Identify which cell holds the provided text, then report its [x, y] central coordinate. 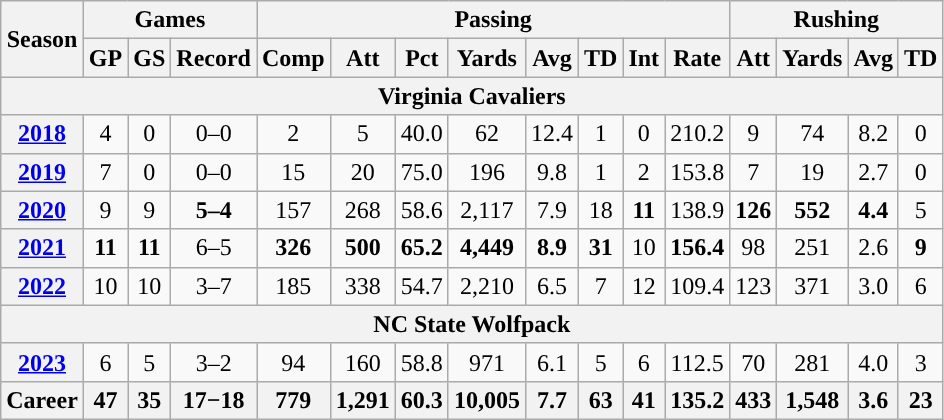
500 [362, 248]
2,210 [486, 286]
7.9 [552, 210]
779 [293, 400]
338 [362, 286]
GP [105, 58]
3 [920, 362]
5–4 [214, 210]
4,449 [486, 248]
126 [754, 210]
19 [812, 172]
138.9 [698, 210]
Record [214, 58]
58.6 [422, 210]
Comp [293, 58]
17−18 [214, 400]
2019 [42, 172]
2018 [42, 134]
2,117 [486, 210]
60.3 [422, 400]
9.8 [552, 172]
268 [362, 210]
Pct [422, 58]
Rushing [836, 20]
15 [293, 172]
Games [170, 20]
Virginia Cavaliers [472, 96]
210.2 [698, 134]
3–2 [214, 362]
40.0 [422, 134]
112.5 [698, 362]
20 [362, 172]
6.1 [552, 362]
12.4 [552, 134]
10,005 [486, 400]
70 [754, 362]
3.6 [874, 400]
2021 [42, 248]
65.2 [422, 248]
NC State Wolfpack [472, 324]
18 [600, 210]
4.0 [874, 362]
433 [754, 400]
1,548 [812, 400]
47 [105, 400]
8.2 [874, 134]
2022 [42, 286]
2020 [42, 210]
Int [644, 58]
1,291 [362, 400]
8.9 [552, 248]
3.0 [874, 286]
2023 [42, 362]
98 [754, 248]
31 [600, 248]
6.5 [552, 286]
2.7 [874, 172]
3–7 [214, 286]
6–5 [214, 248]
371 [812, 286]
75.0 [422, 172]
58.8 [422, 362]
74 [812, 134]
62 [486, 134]
156.4 [698, 248]
63 [600, 400]
Career [42, 400]
4.4 [874, 210]
971 [486, 362]
23 [920, 400]
185 [293, 286]
196 [486, 172]
160 [362, 362]
Rate [698, 58]
123 [754, 286]
41 [644, 400]
Passing [492, 20]
552 [812, 210]
Season [42, 39]
326 [293, 248]
251 [812, 248]
GS [150, 58]
109.4 [698, 286]
94 [293, 362]
153.8 [698, 172]
54.7 [422, 286]
4 [105, 134]
157 [293, 210]
35 [150, 400]
7.7 [552, 400]
135.2 [698, 400]
281 [812, 362]
2.6 [874, 248]
12 [644, 286]
